Find where the given text appears and provide that cell's center as [X, Y] coordinate. 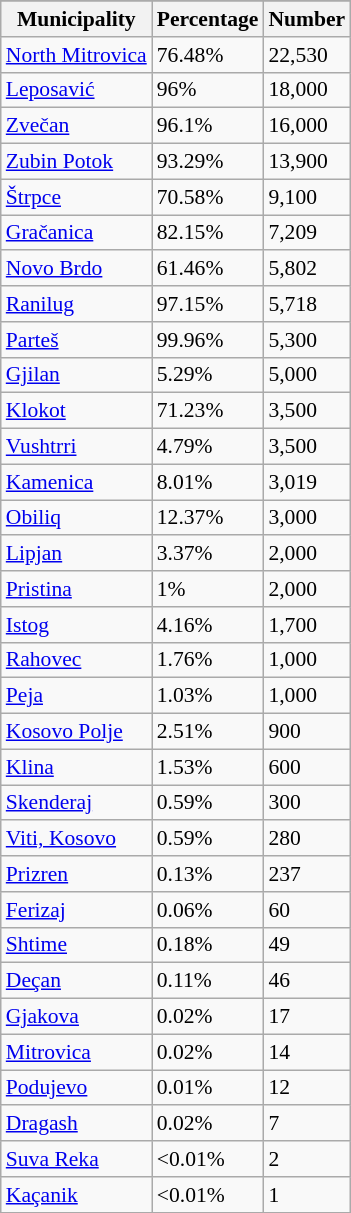
18,000 [306, 90]
0.01% [208, 1088]
Mitrovica [76, 1052]
7 [306, 1124]
Municipality [76, 19]
Podujevo [76, 1088]
12 [306, 1088]
5.29% [208, 375]
Kamenica [76, 482]
Gjilan [76, 375]
Klokot [76, 411]
600 [306, 767]
Prizren [76, 874]
Zubin Potok [76, 162]
Rahovec [76, 660]
61.46% [208, 269]
5,300 [306, 340]
1% [208, 589]
Suva Reka [76, 1159]
71.23% [208, 411]
1,700 [306, 625]
99.96% [208, 340]
5,000 [306, 375]
96% [208, 90]
Peja [76, 696]
Percentage [208, 19]
7,209 [306, 233]
Viti, Kosovo [76, 839]
Klina [76, 767]
0.06% [208, 910]
Lipjan [76, 554]
13,900 [306, 162]
Leposavić [76, 90]
Dragash [76, 1124]
14 [306, 1052]
3,019 [306, 482]
3.37% [208, 554]
Shtime [76, 945]
2 [306, 1159]
16,000 [306, 126]
Obiliq [76, 518]
5,718 [306, 304]
Istog [76, 625]
2.51% [208, 732]
5,802 [306, 269]
Gjakova [76, 1017]
Zvečan [76, 126]
237 [306, 874]
1.53% [208, 767]
North Mitrovica [76, 55]
12.37% [208, 518]
49 [306, 945]
0.18% [208, 945]
22,530 [306, 55]
Number [306, 19]
280 [306, 839]
Ranilug [76, 304]
Pristina [76, 589]
17 [306, 1017]
900 [306, 732]
3,000 [306, 518]
0.11% [208, 981]
1.76% [208, 660]
Ferizaj [76, 910]
Skenderaj [76, 803]
70.58% [208, 197]
Gračanica [76, 233]
300 [306, 803]
Novo Brdo [76, 269]
97.15% [208, 304]
9,100 [306, 197]
1 [306, 1195]
46 [306, 981]
Kaçanik [76, 1195]
93.29% [208, 162]
76.48% [208, 55]
Štrpce [76, 197]
4.79% [208, 447]
0.13% [208, 874]
4.16% [208, 625]
Vushtrri [76, 447]
60 [306, 910]
Deçan [76, 981]
1.03% [208, 696]
Kosovo Polje [76, 732]
96.1% [208, 126]
8.01% [208, 482]
Parteš [76, 340]
82.15% [208, 233]
